Determine the (x, y) coordinate at the center of the cell enclosing the given text.  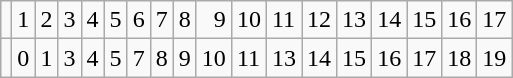
0 (24, 58)
2 (46, 20)
18 (460, 58)
6 (138, 20)
19 (494, 58)
12 (320, 20)
